Provide the [X, Y] coordinate of the cell's center where the given text is located.  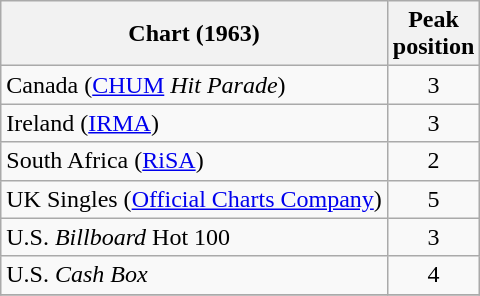
Peakposition [433, 34]
4 [433, 275]
Chart (1963) [194, 34]
South Africa (RiSA) [194, 161]
U.S. Cash Box [194, 275]
Canada (CHUM Hit Parade) [194, 85]
Ireland (IRMA) [194, 123]
5 [433, 199]
U.S. Billboard Hot 100 [194, 237]
2 [433, 161]
UK Singles (Official Charts Company) [194, 199]
